Identify which cell holds the provided text, then report its (X, Y) central coordinate. 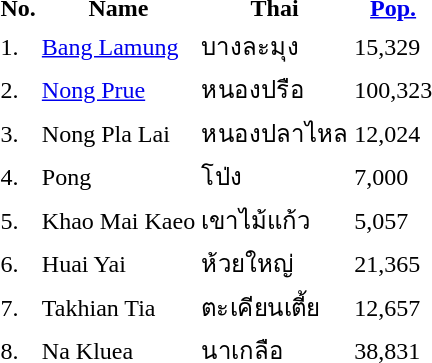
เขาไม้แก้ว (275, 220)
Nong Pla Lai (118, 133)
บางละมุง (275, 46)
ห้วยใหญ่ (275, 264)
Nong Prue (118, 90)
Huai Yai (118, 264)
Pong (118, 176)
ตะเคียนเตี้ย (275, 307)
โป่ง (275, 176)
Takhian Tia (118, 307)
หนองปลาไหล (275, 133)
Khao Mai Kaeo (118, 220)
Bang Lamung (118, 46)
หนองปรือ (275, 90)
